Search for the cell housing the specified text and yield its (x, y) center coordinate. 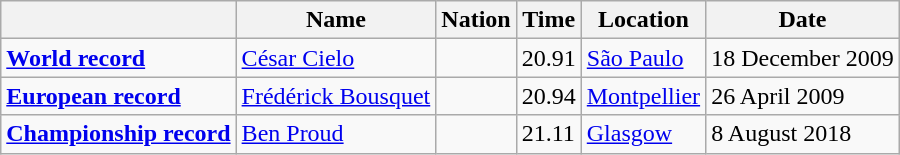
Montpellier (643, 96)
Ben Proud (336, 134)
São Paulo (643, 58)
Time (548, 20)
8 August 2018 (803, 134)
César Cielo (336, 58)
European record (118, 96)
20.91 (548, 58)
Date (803, 20)
World record (118, 58)
Glasgow (643, 134)
18 December 2009 (803, 58)
21.11 (548, 134)
Name (336, 20)
Location (643, 20)
Frédérick Bousquet (336, 96)
20.94 (548, 96)
Championship record (118, 134)
26 April 2009 (803, 96)
Nation (476, 20)
